Return the (x, y) coordinate for the center point of the cell that contains the specified text.  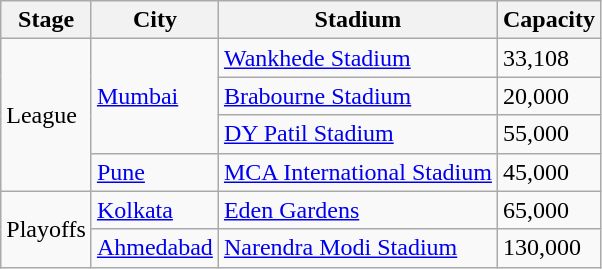
Wankhede Stadium (358, 58)
Pune (154, 172)
130,000 (548, 248)
MCA International Stadium (358, 172)
DY Patil Stadium (358, 134)
Brabourne Stadium (358, 96)
20,000 (548, 96)
33,108 (548, 58)
Stage (46, 20)
Stadium (358, 20)
Playoffs (46, 229)
Narendra Modi Stadium (358, 248)
Ahmedabad (154, 248)
City (154, 20)
Kolkata (154, 210)
Eden Gardens (358, 210)
Capacity (548, 20)
Mumbai (154, 96)
55,000 (548, 134)
League (46, 115)
65,000 (548, 210)
45,000 (548, 172)
